Pinpoint the cell where the given text exists, returning its (X, Y) midpoint coordinate. 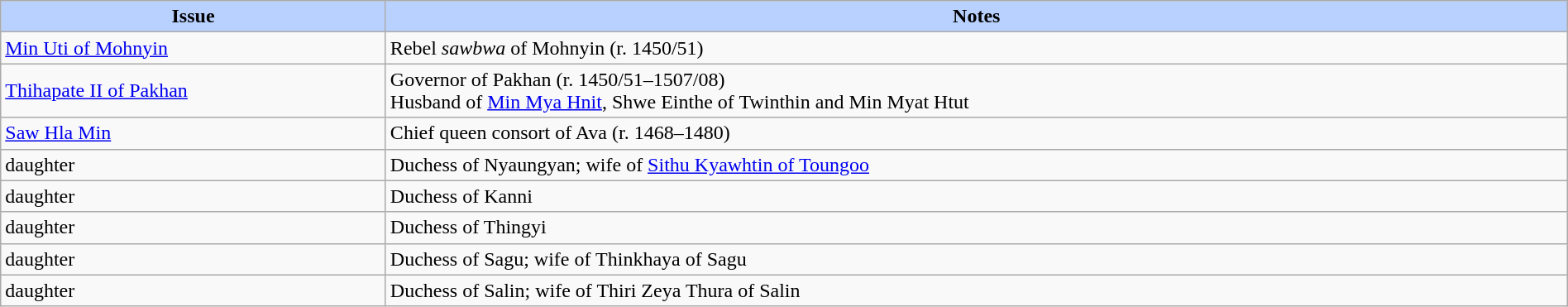
Notes (976, 17)
Duchess of Kanni (976, 196)
Duchess of Sagu; wife of Thinkhaya of Sagu (976, 259)
Saw Hla Min (194, 133)
Duchess of Salin; wife of Thiri Zeya Thura of Salin (976, 290)
Governor of Pakhan (r. 1450/51–1507/08) Husband of Min Mya Hnit, Shwe Einthe of Twinthin and Min Myat Htut (976, 91)
Chief queen consort of Ava (r. 1468–1480) (976, 133)
Min Uti of Mohnyin (194, 48)
Duchess of Nyaungyan; wife of Sithu Kyawhtin of Toungoo (976, 165)
Duchess of Thingyi (976, 228)
Rebel sawbwa of Mohnyin (r. 1450/51) (976, 48)
Issue (194, 17)
Thihapate II of Pakhan (194, 91)
